Scan for the cell matching the given text and deliver its (X, Y) coordinate at center. 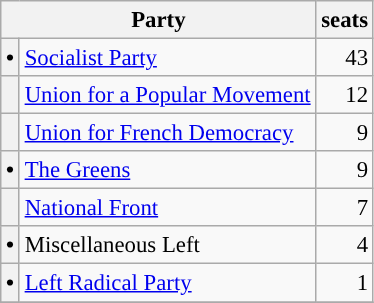
Miscellaneous Left (168, 245)
Left Radical Party (168, 283)
7 (344, 208)
National Front (168, 208)
The Greens (168, 170)
12 (344, 95)
4 (344, 245)
Union for a Popular Movement (168, 95)
Socialist Party (168, 58)
Party (158, 20)
43 (344, 58)
Union for French Democracy (168, 133)
seats (344, 20)
1 (344, 283)
